For the text-containing cell, return its midpoint in (X, Y) coordinate format. 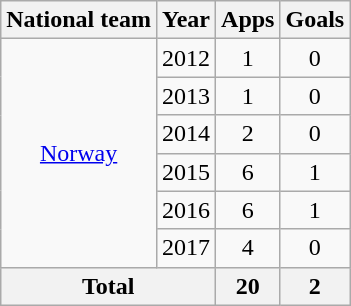
2017 (186, 248)
Total (108, 286)
2014 (186, 134)
2013 (186, 96)
4 (248, 248)
Apps (248, 20)
2012 (186, 58)
20 (248, 286)
2016 (186, 210)
Year (186, 20)
National team (79, 20)
Goals (315, 20)
2015 (186, 172)
Norway (79, 153)
